Identify which cell holds the provided text, then report its (x, y) central coordinate. 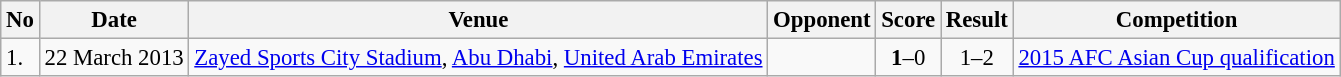
Venue (478, 20)
Result (976, 20)
Date (114, 20)
2015 AFC Asian Cup qualification (1176, 58)
Competition (1176, 20)
Opponent (822, 20)
Score (908, 20)
1. (20, 58)
1–0 (908, 58)
Zayed Sports City Stadium, Abu Dhabi, United Arab Emirates (478, 58)
1–2 (976, 58)
No (20, 20)
22 March 2013 (114, 58)
